Identify which cell holds the provided text, then report its [X, Y] central coordinate. 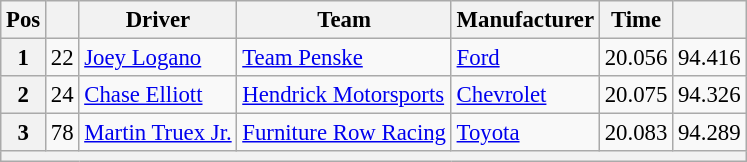
22 [62, 58]
Manufacturer [525, 20]
2 [24, 95]
3 [24, 133]
Team Penske [344, 58]
94.416 [710, 58]
24 [62, 95]
Time [636, 20]
94.326 [710, 95]
Furniture Row Racing [344, 133]
Joey Logano [158, 58]
Chase Elliott [158, 95]
20.075 [636, 95]
Toyota [525, 133]
Ford [525, 58]
20.056 [636, 58]
94.289 [710, 133]
Martin Truex Jr. [158, 133]
Pos [24, 20]
20.083 [636, 133]
Driver [158, 20]
Hendrick Motorsports [344, 95]
78 [62, 133]
Chevrolet [525, 95]
1 [24, 58]
Team [344, 20]
